Determine the (X, Y) coordinate at the center of the cell enclosing the given text.  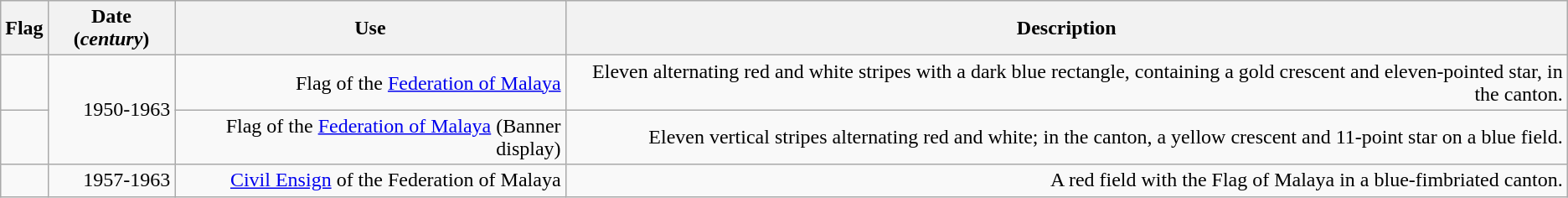
1950-1963 (111, 110)
Description (1066, 29)
Date (century) (111, 29)
1957-1963 (111, 180)
Flag of the Federation of Malaya (370, 82)
A red field with the Flag of Malaya in a blue-fimbriated canton. (1066, 180)
Flag (24, 29)
Eleven vertical stripes alternating red and white; in the canton, a yellow crescent and 11-point star on a blue field. (1066, 138)
Flag of the Federation of Malaya (Banner display) (370, 138)
Use (370, 29)
Eleven alternating red and white stripes with a dark blue rectangle, containing a gold crescent and eleven-pointed star, in the canton. (1066, 82)
Civil Ensign of the Federation of Malaya (370, 180)
